Scan for the cell matching the given text and deliver its [X, Y] coordinate at center. 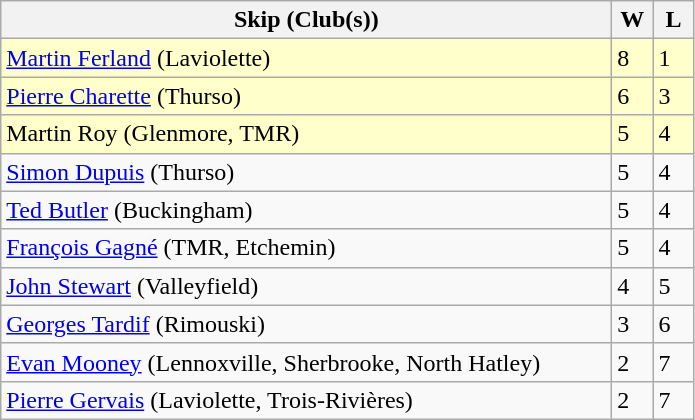
François Gagné (TMR, Etchemin) [306, 248]
W [632, 20]
Pierre Gervais (Laviolette, Trois-Rivières) [306, 400]
John Stewart (Valleyfield) [306, 286]
Georges Tardif (Rimouski) [306, 324]
Pierre Charette (Thurso) [306, 96]
Evan Mooney (Lennoxville, Sherbrooke, North Hatley) [306, 362]
8 [632, 58]
1 [674, 58]
Ted Butler (Buckingham) [306, 210]
Skip (Club(s)) [306, 20]
L [674, 20]
Martin Ferland (Laviolette) [306, 58]
Simon Dupuis (Thurso) [306, 172]
Martin Roy (Glenmore, TMR) [306, 134]
